Locate the cell with the specified text and output its (x, y) center coordinate. 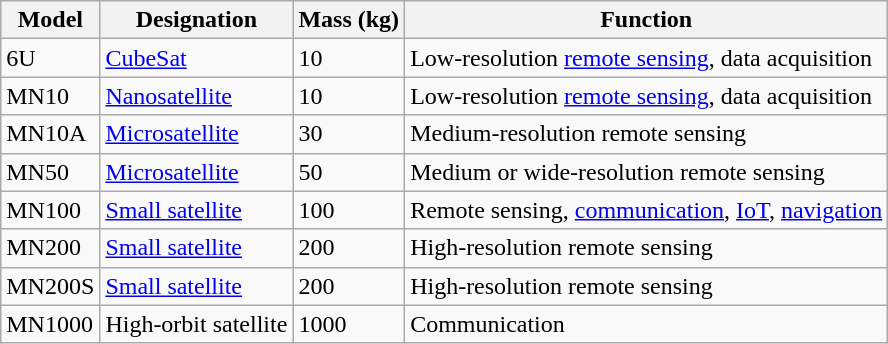
Mass (kg) (349, 20)
MN200S (50, 286)
Function (646, 20)
MN200 (50, 248)
Designation (196, 20)
MN100 (50, 210)
High-orbit satellite (196, 324)
1000 (349, 324)
Remote sensing, communication, IoT, navigation (646, 210)
100 (349, 210)
Medium-resolution remote sensing (646, 134)
Medium or wide-resolution remote sensing (646, 172)
Nanosatellite (196, 96)
30 (349, 134)
50 (349, 172)
6U (50, 58)
MN10A (50, 134)
Model (50, 20)
MN10 (50, 96)
MN1000 (50, 324)
Communication (646, 324)
CubeSat (196, 58)
MN50 (50, 172)
